Return the (X, Y) coordinate for the center point of the cell that contains the specified text.  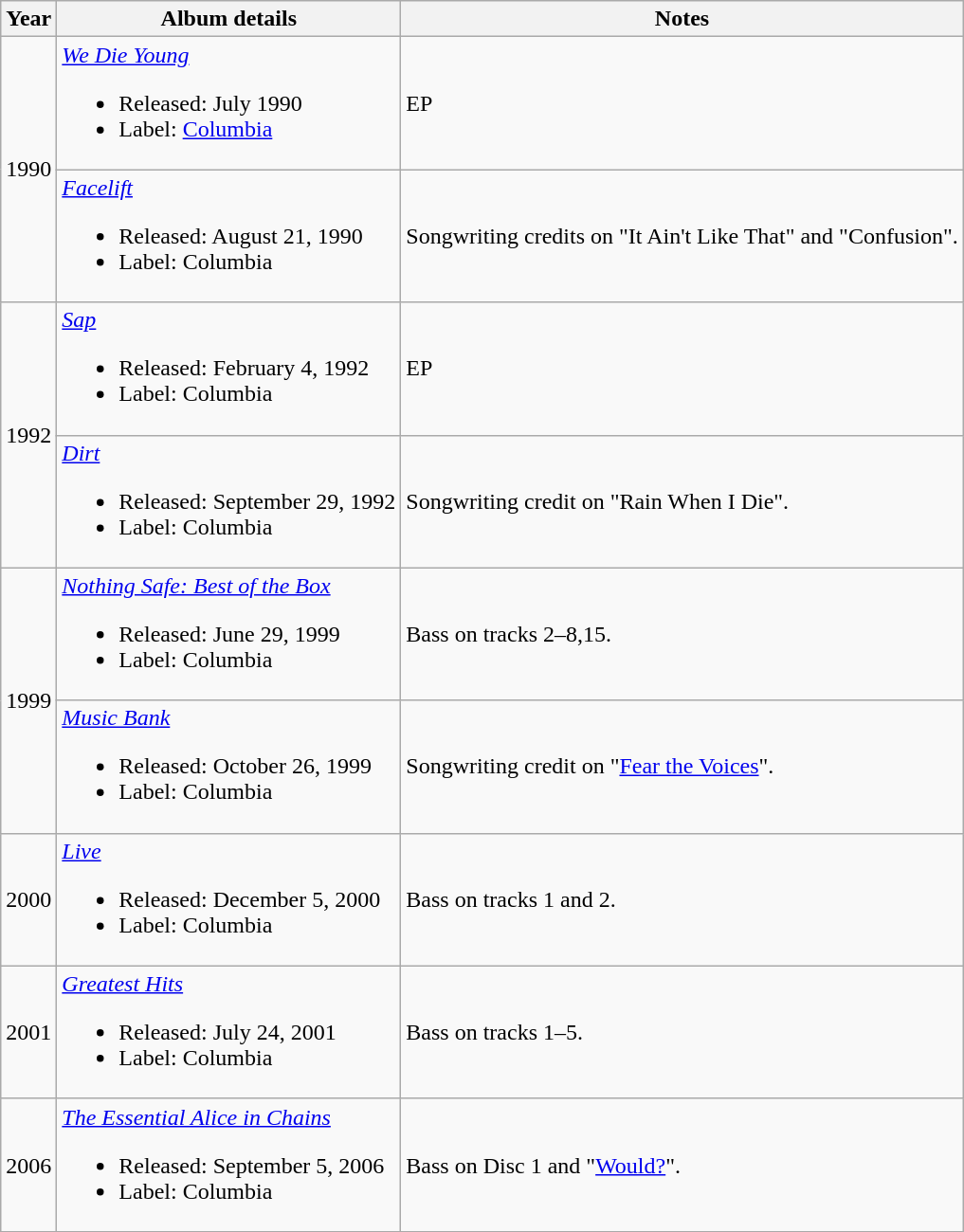
Bass on tracks 1 and 2. (682, 899)
2001 (28, 1032)
Nothing Safe: Best of the BoxReleased: June 29, 1999Label: Columbia (229, 634)
LiveReleased: December 5, 2000Label: Columbia (229, 899)
2006 (28, 1165)
Bass on Disc 1 and "Would?". (682, 1165)
Bass on tracks 2–8,15. (682, 634)
Year (28, 19)
We Die YoungReleased: July 1990Label: Columbia (229, 103)
The Essential Alice in ChainsReleased: September 5, 2006Label: Columbia (229, 1165)
Songwriting credit on "Rain When I Die". (682, 501)
DirtReleased: September 29, 1992Label: Columbia (229, 501)
2000 (28, 899)
Notes (682, 19)
1999 (28, 700)
Greatest HitsReleased: July 24, 2001Label: Columbia (229, 1032)
FaceliftReleased: August 21, 1990Label: Columbia (229, 236)
1992 (28, 435)
Album details (229, 19)
Bass on tracks 1–5. (682, 1032)
Songwriting credit on "Fear the Voices". (682, 767)
Songwriting credits on "It Ain't Like That" and "Confusion". (682, 236)
Music BankReleased: October 26, 1999Label: Columbia (229, 767)
1990 (28, 170)
SapReleased: February 4, 1992Label: Columbia (229, 369)
